Output the [X, Y] coordinate of the center of the cell containing the given text.  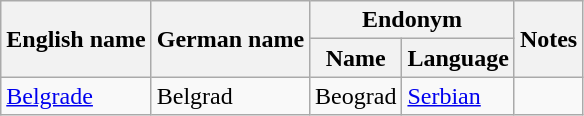
Name [356, 58]
Belgrade [76, 96]
Beograd [356, 96]
German name [230, 39]
Serbian [458, 96]
Belgrad [230, 96]
English name [76, 39]
Endonym [412, 20]
Notes [548, 39]
Language [458, 58]
